Return the [X, Y] coordinate for the center point of the cell that contains the specified text.  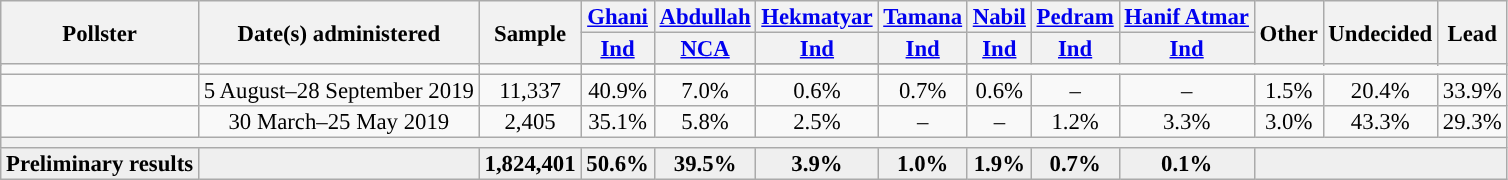
1.2% [1075, 122]
Hekmatyar [817, 17]
1,824,401 [530, 164]
1.5% [1288, 91]
30 March–25 May 2019 [338, 122]
Date(s) administered [338, 32]
Undecided [1380, 32]
29.3% [1472, 122]
7.0% [705, 91]
1.9% [999, 164]
3.9% [817, 164]
5.8% [705, 122]
3.3% [1186, 122]
Preliminary results [100, 164]
Hanif Atmar [1186, 17]
Abdullah [705, 17]
39.5% [705, 164]
35.1% [618, 122]
1.0% [923, 164]
0.1% [1186, 164]
3.0% [1288, 122]
Lead [1472, 32]
Pollster [100, 32]
Sample [530, 32]
33.9% [1472, 91]
Nabil [999, 17]
Other [1288, 32]
5 August–28 September 2019 [338, 91]
NCA [705, 49]
20.4% [1380, 91]
50.6% [618, 164]
Tamana [923, 17]
43.3% [1380, 122]
11,337 [530, 91]
2.5% [817, 122]
40.9% [618, 91]
2,405 [530, 122]
Pedram [1075, 17]
Ghani [618, 17]
